Search for the cell housing the specified text and yield its [x, y] center coordinate. 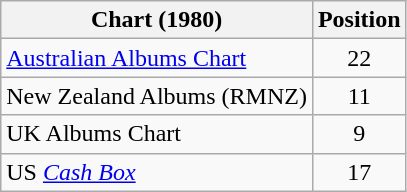
Chart (1980) [157, 20]
UK Albums Chart [157, 134]
Position [359, 20]
22 [359, 58]
US Cash Box [157, 172]
New Zealand Albums (RMNZ) [157, 96]
11 [359, 96]
Australian Albums Chart [157, 58]
9 [359, 134]
17 [359, 172]
